Pinpoint the cell where the given text exists, returning its (x, y) midpoint coordinate. 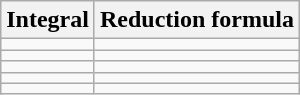
Reduction formula (196, 20)
Integral (48, 20)
